Extract the (x, y) coordinate from the center of the cell holding the provided text.  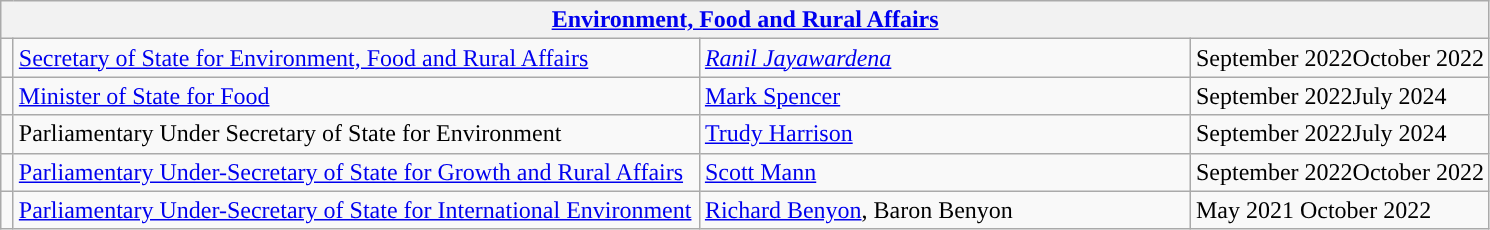
Ranil Jayawardena (944, 58)
Minister of State for Food (356, 96)
Richard Benyon, Baron Benyon (944, 210)
Secretary of State for Environment, Food and Rural Affairs (356, 58)
Parliamentary Under-Secretary of State for Growth and Rural Affairs (356, 172)
Parliamentary Under Secretary of State for Environment (356, 134)
Environment, Food and Rural Affairs (746, 20)
Trudy Harrison (944, 134)
Scott Mann (944, 172)
Parliamentary Under-Secretary of State for International Environment (356, 210)
May 2021 October 2022 (1340, 210)
Mark Spencer (944, 96)
